From the cell containing the given text, extract its center point as (x, y) coordinate. 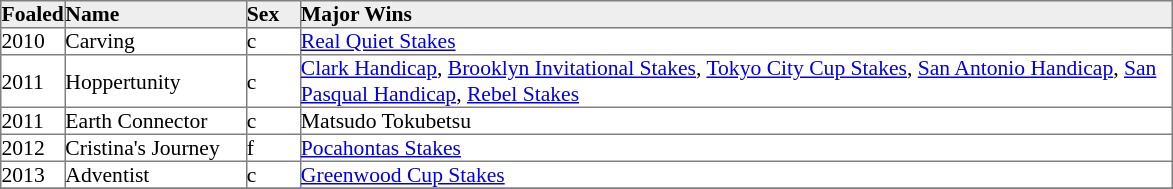
2010 (33, 42)
Adventist (156, 174)
Real Quiet Stakes (736, 42)
Sex (273, 14)
2012 (33, 148)
f (273, 148)
Name (156, 14)
Hoppertunity (156, 81)
Earth Connector (156, 120)
Greenwood Cup Stakes (736, 174)
Clark Handicap, Brooklyn Invitational Stakes, Tokyo City Cup Stakes, San Antonio Handicap, San Pasqual Handicap, Rebel Stakes (736, 81)
Major Wins (736, 14)
Matsudo Tokubetsu (736, 120)
2013 (33, 174)
Cristina's Journey (156, 148)
Pocahontas Stakes (736, 148)
Foaled (33, 14)
Carving (156, 42)
